Output the (X, Y) coordinate of the center of the cell containing the given text.  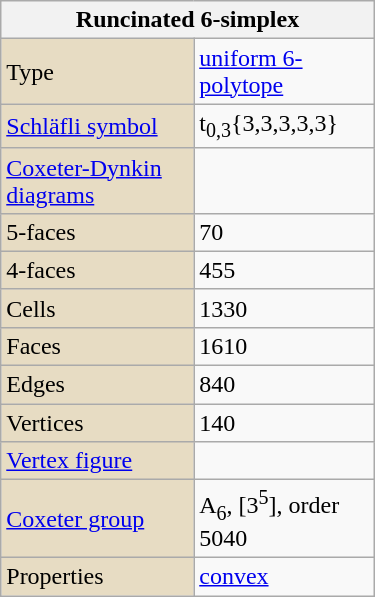
70 (284, 232)
140 (284, 423)
840 (284, 385)
Schläfli symbol (98, 126)
5-faces (98, 232)
Vertex figure (98, 461)
Cells (98, 308)
Coxeter-Dynkin diagrams (98, 180)
Runcinated 6-simplex (188, 20)
Edges (98, 385)
t0,3{3,3,3,3,3} (284, 126)
1330 (284, 308)
Type (98, 72)
Coxeter group (98, 519)
1610 (284, 346)
Faces (98, 346)
A6, [35], order 5040 (284, 519)
convex (284, 577)
Properties (98, 577)
455 (284, 270)
uniform 6-polytope (284, 72)
Vertices (98, 423)
4-faces (98, 270)
